Search for the cell housing the specified text and yield its [X, Y] center coordinate. 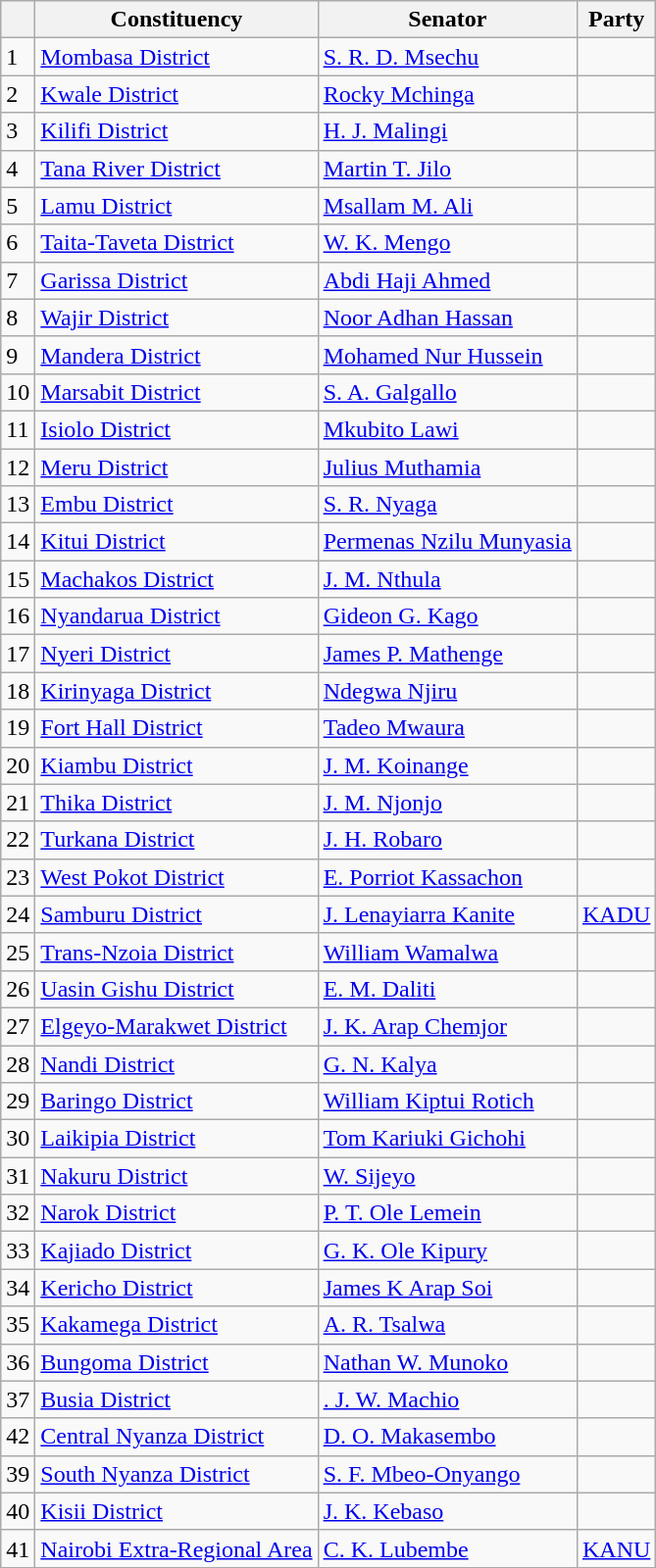
James K Arap Soi [447, 1288]
Senator [447, 20]
19 [18, 728]
Isiolo District [177, 429]
36 [18, 1362]
15 [18, 579]
27 [18, 1026]
Baringo District [177, 1102]
Msallam M. Ali [447, 206]
J. M. Koinange [447, 765]
3 [18, 131]
Martin T. Jilo [447, 169]
Embu District [177, 505]
G. N. Kalya [447, 1063]
Noor Adhan Hassan [447, 318]
Nairobi Extra-Regional Area [177, 1548]
Rocky Mchinga [447, 94]
37 [18, 1399]
30 [18, 1139]
S. R. D. Msechu [447, 57]
40 [18, 1511]
Ndegwa Njiru [447, 691]
Constituency [177, 20]
2 [18, 94]
4 [18, 169]
42 [18, 1437]
J. M. Nthula [447, 579]
KANU [616, 1548]
Nathan W. Munoko [447, 1362]
Mkubito Lawi [447, 429]
Samburu District [177, 914]
Kiambu District [177, 765]
Uasin Gishu District [177, 989]
Turkana District [177, 840]
20 [18, 765]
Taita-Taveta District [177, 243]
Laikipia District [177, 1139]
32 [18, 1213]
Kakamega District [177, 1325]
21 [18, 803]
Kajiado District [177, 1250]
J. H. Robaro [447, 840]
South Nyanza District [177, 1474]
Elgeyo-Marakwet District [177, 1026]
17 [18, 654]
Thika District [177, 803]
34 [18, 1288]
10 [18, 392]
E. Porriot Kassachon [447, 877]
Mombasa District [177, 57]
Marsabit District [177, 392]
Nyandarua District [177, 616]
Central Nyanza District [177, 1437]
Tana River District [177, 169]
31 [18, 1176]
25 [18, 952]
Nyeri District [177, 654]
A. R. Tsalwa [447, 1325]
26 [18, 989]
D. O. Makasembo [447, 1437]
35 [18, 1325]
Julius Muthamia [447, 467]
Fort Hall District [177, 728]
22 [18, 840]
Garissa District [177, 280]
Wajir District [177, 318]
West Pokot District [177, 877]
1 [18, 57]
12 [18, 467]
Kericho District [177, 1288]
8 [18, 318]
William Wamalwa [447, 952]
Kisii District [177, 1511]
Nandi District [177, 1063]
14 [18, 542]
16 [18, 616]
Permenas Nzilu Munyasia [447, 542]
23 [18, 877]
William Kiptui Rotich [447, 1102]
18 [18, 691]
Trans-Nzoia District [177, 952]
J. K. Arap Chemjor [447, 1026]
J. Lenayiarra Kanite [447, 914]
Nakuru District [177, 1176]
Kilifi District [177, 131]
S. F. Mbeo-Onyango [447, 1474]
24 [18, 914]
E. M. Daliti [447, 989]
J. M. Njonjo [447, 803]
11 [18, 429]
Kirinyaga District [177, 691]
Mohamed Nur Hussein [447, 355]
James P. Mathenge [447, 654]
Busia District [177, 1399]
P. T. Ole Lemein [447, 1213]
7 [18, 280]
Meru District [177, 467]
W. K. Mengo [447, 243]
C. K. Lubembe [447, 1548]
39 [18, 1474]
41 [18, 1548]
Lamu District [177, 206]
S. R. Nyaga [447, 505]
Bungoma District [177, 1362]
G. K. Ole Kipury [447, 1250]
Mandera District [177, 355]
Gideon G. Kago [447, 616]
28 [18, 1063]
W. Sijeyo [447, 1176]
29 [18, 1102]
Narok District [177, 1213]
5 [18, 206]
S. A. Galgallo [447, 392]
H. J. Malingi [447, 131]
Abdi Haji Ahmed [447, 280]
9 [18, 355]
6 [18, 243]
. J. W. Machio [447, 1399]
Kwale District [177, 94]
Kitui District [177, 542]
KADU [616, 914]
Machakos District [177, 579]
Party [616, 20]
J. K. Kebaso [447, 1511]
33 [18, 1250]
Tom Kariuki Gichohi [447, 1139]
13 [18, 505]
Tadeo Mwaura [447, 728]
